Return [X, Y] of the center of cell containing provided text 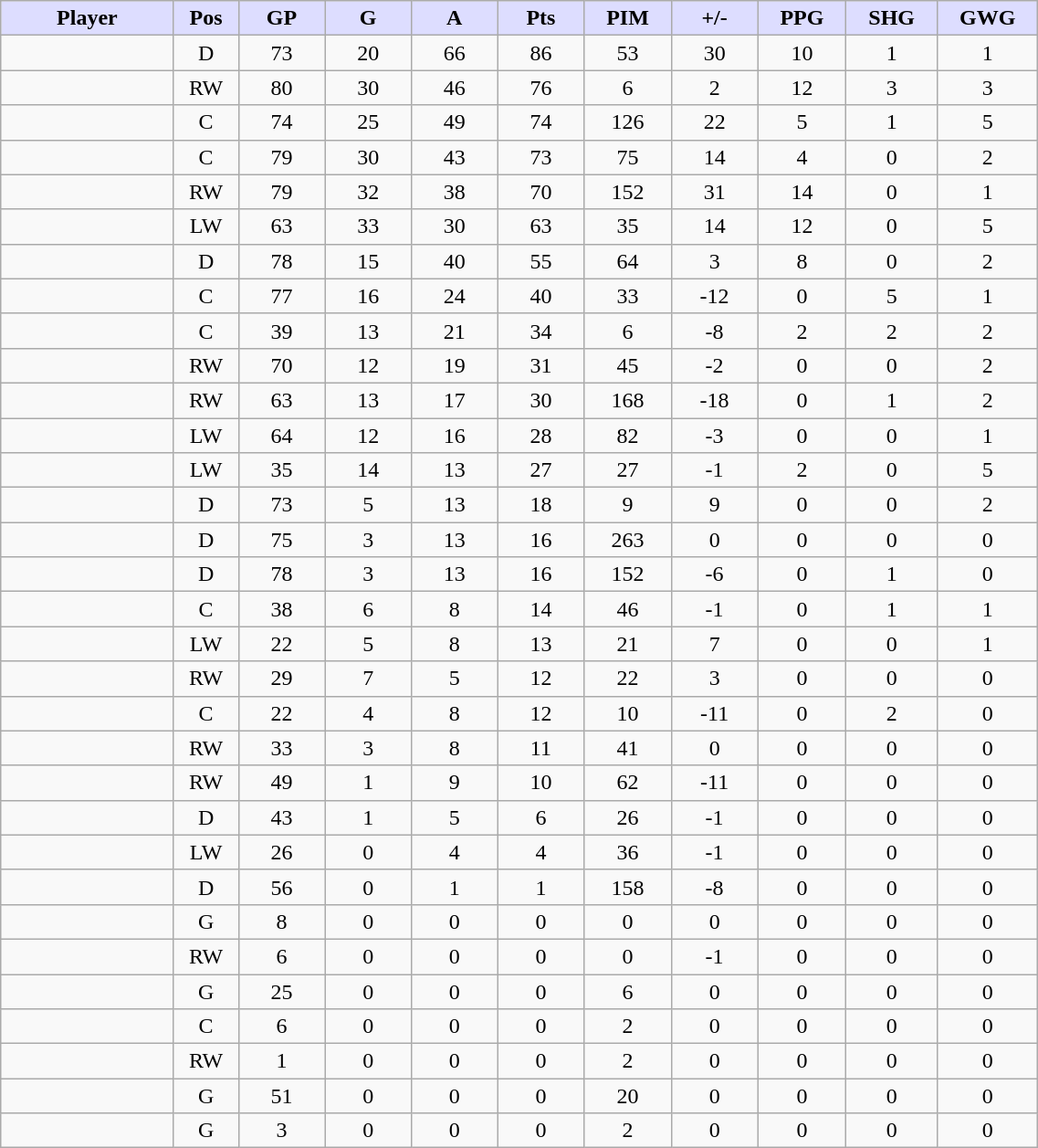
A [455, 18]
80 [281, 88]
18 [540, 505]
39 [281, 331]
86 [540, 53]
126 [628, 122]
66 [455, 53]
19 [455, 365]
28 [540, 436]
17 [455, 400]
56 [281, 887]
51 [281, 1096]
55 [540, 261]
158 [628, 887]
32 [369, 192]
36 [628, 852]
-6 [714, 574]
76 [540, 88]
41 [628, 748]
-12 [714, 296]
34 [540, 331]
168 [628, 400]
15 [369, 261]
53 [628, 53]
GWG [987, 18]
77 [281, 296]
GP [281, 18]
62 [628, 783]
PPG [802, 18]
-2 [714, 365]
82 [628, 436]
29 [281, 679]
Pos [206, 18]
263 [628, 540]
PIM [628, 18]
24 [455, 296]
11 [540, 748]
Player [88, 18]
-3 [714, 436]
-18 [714, 400]
+/- [714, 18]
SHG [892, 18]
Pts [540, 18]
45 [628, 365]
